Identify which cell holds the provided text, then report its [X, Y] central coordinate. 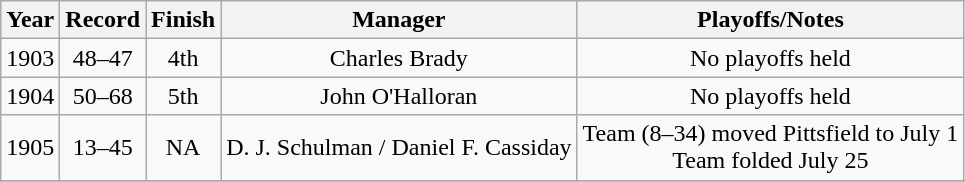
Playoffs/Notes [770, 20]
1903 [30, 58]
NA [184, 148]
13–45 [103, 148]
Finish [184, 20]
1905 [30, 148]
Year [30, 20]
Record [103, 20]
50–68 [103, 96]
1904 [30, 96]
Manager [399, 20]
Team (8–34) moved Pittsfield to July 1 Team folded July 25 [770, 148]
5th [184, 96]
48–47 [103, 58]
John O'Halloran [399, 96]
D. J. Schulman / Daniel F. Cassiday [399, 148]
4th [184, 58]
Charles Brady [399, 58]
